Provide the [x, y] coordinate of the cell's center where the given text is located.  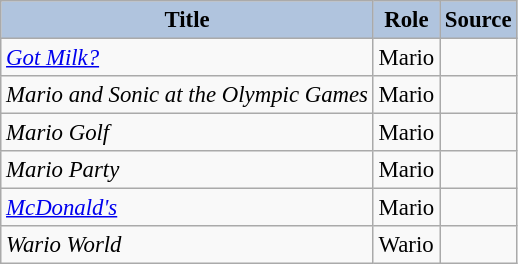
Role [406, 20]
Source [478, 20]
Wario [406, 245]
Mario Party [188, 170]
Title [188, 20]
Wario World [188, 245]
Mario and Sonic at the Olympic Games [188, 95]
Mario Golf [188, 133]
Got Milk? [188, 58]
McDonald's [188, 208]
